Extract the (X, Y) coordinate from the center of the cell holding the provided text.  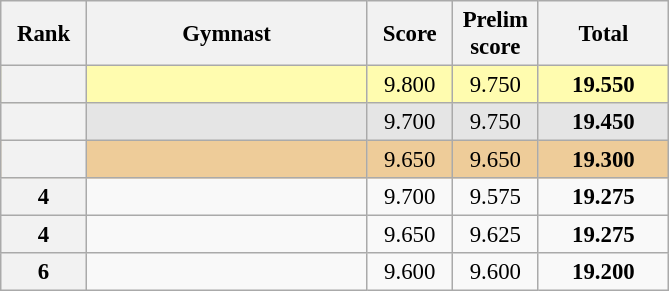
9.625 (496, 235)
19.450 (604, 122)
Score (410, 34)
Prelim score (496, 34)
Gymnast (226, 34)
Rank (44, 34)
9.575 (496, 197)
19.300 (604, 160)
9.800 (410, 85)
Total (604, 34)
19.550 (604, 85)
